Provide the (X, Y) coordinate of the cell's center where the given text is located.  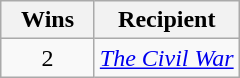
The Civil War (166, 58)
Recipient (166, 20)
2 (48, 58)
Wins (48, 20)
